Find where the given text appears and provide that cell's center as (x, y) coordinate. 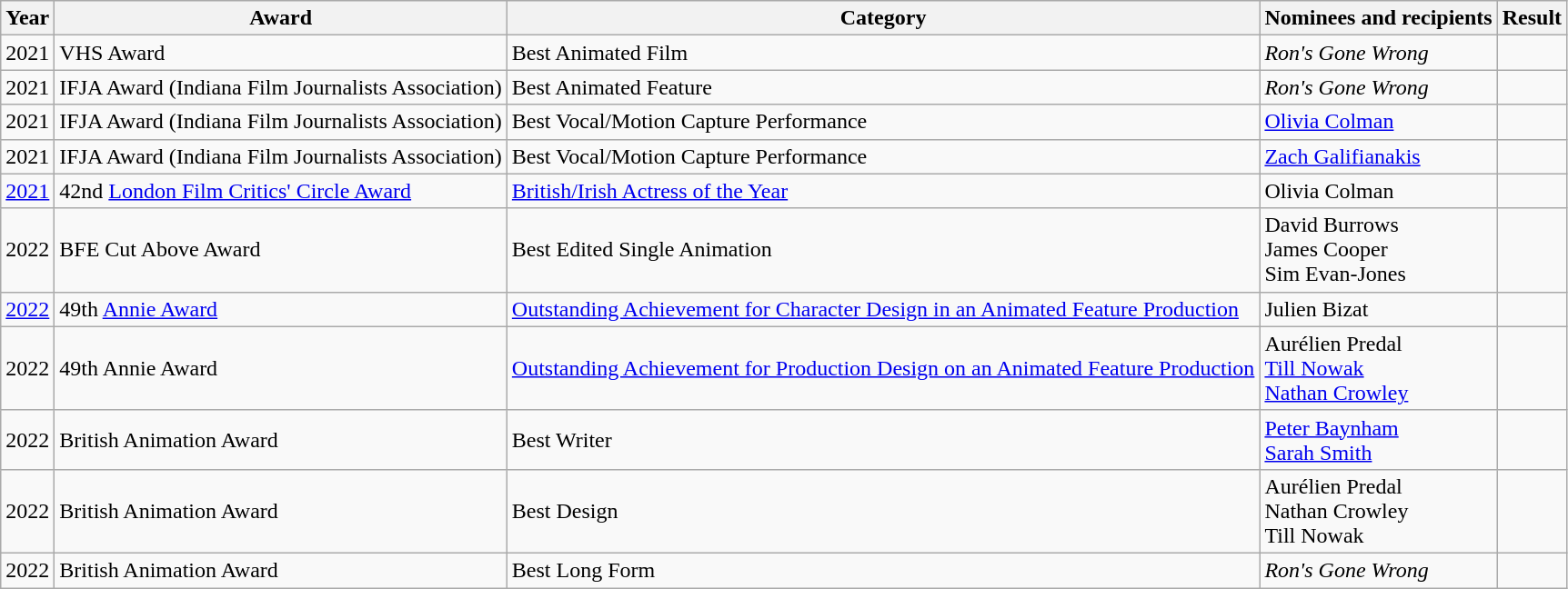
Aurélien PredalTill NowakNathan Crowley (1379, 368)
Best Design (883, 511)
Outstanding Achievement for Character Design in an Animated Feature Production (883, 309)
Best Edited Single Animation (883, 250)
David BurrowsJames CooperSim Evan-Jones (1379, 250)
Peter BaynhamSarah Smith (1379, 440)
Outstanding Achievement for Production Design on an Animated Feature Production (883, 368)
British/Irish Actress of the Year (883, 191)
Best Animated Feature (883, 87)
Best Writer (883, 440)
Aurélien PredalNathan CrowleyTill Nowak (1379, 511)
Result (1532, 18)
Zach Galifianakis (1379, 156)
Best Long Form (883, 570)
BFE Cut Above Award (281, 250)
Julien Bizat (1379, 309)
Category (883, 18)
Best Animated Film (883, 53)
Year (27, 18)
Award (281, 18)
Nominees and recipients (1379, 18)
42nd London Film Critics' Circle Award (281, 191)
VHS Award (281, 53)
